Output the [X, Y] coordinate of the center of the cell containing the given text.  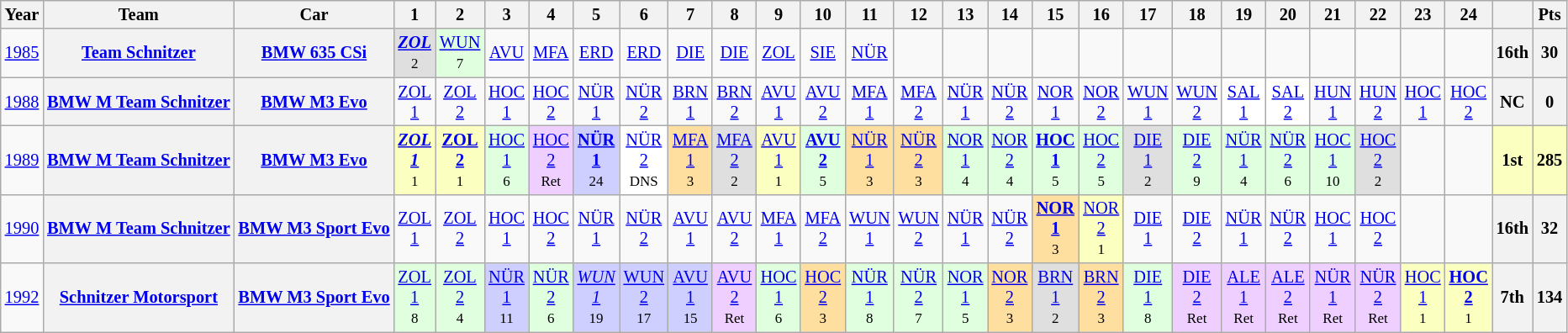
BRN12 [1055, 298]
BRN1 [690, 102]
SAL1 [1244, 102]
AVU [506, 53]
HOC21 [1469, 298]
HOC2Ret [552, 160]
WUN7 [460, 53]
MFA13 [690, 160]
16 [1101, 14]
NOR24 [1011, 160]
NOR13 [1055, 229]
AVU11 [779, 160]
MFA [552, 53]
1985 [22, 53]
AVU25 [822, 160]
ZOL21 [460, 160]
285 [1550, 160]
1st [1513, 160]
Schnitzer Motorsport [138, 298]
NÜR1Ret [1333, 298]
11 [869, 14]
NÜR2DNS [644, 160]
HOC110 [1333, 160]
NOR14 [965, 160]
12 [918, 14]
32 [1550, 229]
19 [1244, 14]
7th [1513, 298]
NÜR124 [597, 160]
WUN217 [644, 298]
NOR2 [1101, 102]
9 [779, 14]
8 [734, 14]
Car [314, 14]
DIE2Ret [1196, 298]
14 [1011, 14]
134 [1550, 298]
DIE2 [1196, 229]
18 [1196, 14]
ZOL11 [415, 160]
NÜR23 [918, 160]
ZOL24 [460, 298]
NOR15 [965, 298]
1 [415, 14]
1989 [22, 160]
NOR23 [1011, 298]
WUN119 [597, 298]
MFA22 [734, 160]
2 [460, 14]
ALE2Ret [1288, 298]
HOC23 [822, 298]
DIE1 [1148, 229]
15 [1055, 14]
HUN1 [1333, 102]
HOC25 [1101, 160]
22 [1378, 14]
30 [1550, 53]
NÜR13 [869, 160]
SIE [822, 53]
21 [1333, 14]
BMW 635 CSi [314, 53]
24 [1469, 14]
NÜR [869, 53]
NC [1513, 102]
20 [1288, 14]
HOC11 [1423, 298]
AVU115 [690, 298]
NOR1 [1055, 102]
Year [22, 14]
HOC22 [1378, 160]
6 [644, 14]
Team Schnitzer [138, 53]
5 [597, 14]
HOC15 [1055, 160]
NÜR2Ret [1378, 298]
ZOL18 [415, 298]
NÜR27 [918, 298]
1990 [22, 229]
ALE1Ret [1244, 298]
17 [1148, 14]
4 [552, 14]
SAL2 [1288, 102]
BRN2 [734, 102]
NOR21 [1101, 229]
DIE18 [1148, 298]
BRN23 [1101, 298]
0 [1550, 102]
13 [965, 14]
7 [690, 14]
NÜR111 [506, 298]
DIE12 [1148, 160]
NÜR18 [869, 298]
DIE29 [1196, 160]
Pts [1550, 14]
ZOL [779, 53]
10 [822, 14]
23 [1423, 14]
NÜR14 [1244, 160]
Team [138, 14]
HUN2 [1378, 102]
AVU2Ret [734, 298]
1992 [22, 298]
3 [506, 14]
1988 [22, 102]
